Extract the (x, y) coordinate from the center of the cell holding the provided text.  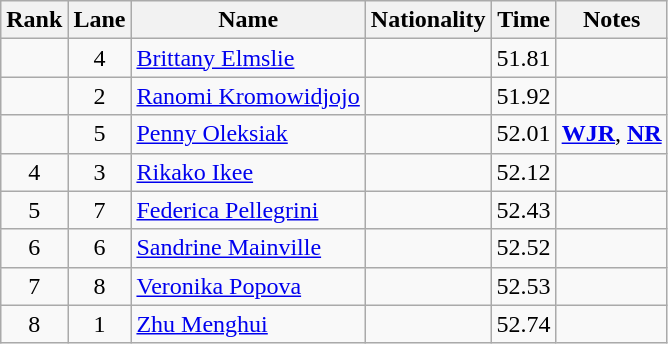
Time (524, 20)
Notes (612, 20)
Lane (100, 20)
Penny Oleksiak (248, 134)
51.92 (524, 96)
Name (248, 20)
Veronika Popova (248, 286)
52.74 (524, 324)
Sandrine Mainville (248, 248)
Ranomi Kromowidjojo (248, 96)
WJR, NR (612, 134)
51.81 (524, 58)
2 (100, 96)
Brittany Elmslie (248, 58)
52.53 (524, 286)
52.43 (524, 210)
3 (100, 172)
Zhu Menghui (248, 324)
Rank (34, 20)
52.01 (524, 134)
Nationality (428, 20)
52.52 (524, 248)
Rikako Ikee (248, 172)
1 (100, 324)
52.12 (524, 172)
Federica Pellegrini (248, 210)
